Detect which cell encompasses the target text, then output its (X, Y) center coordinate. 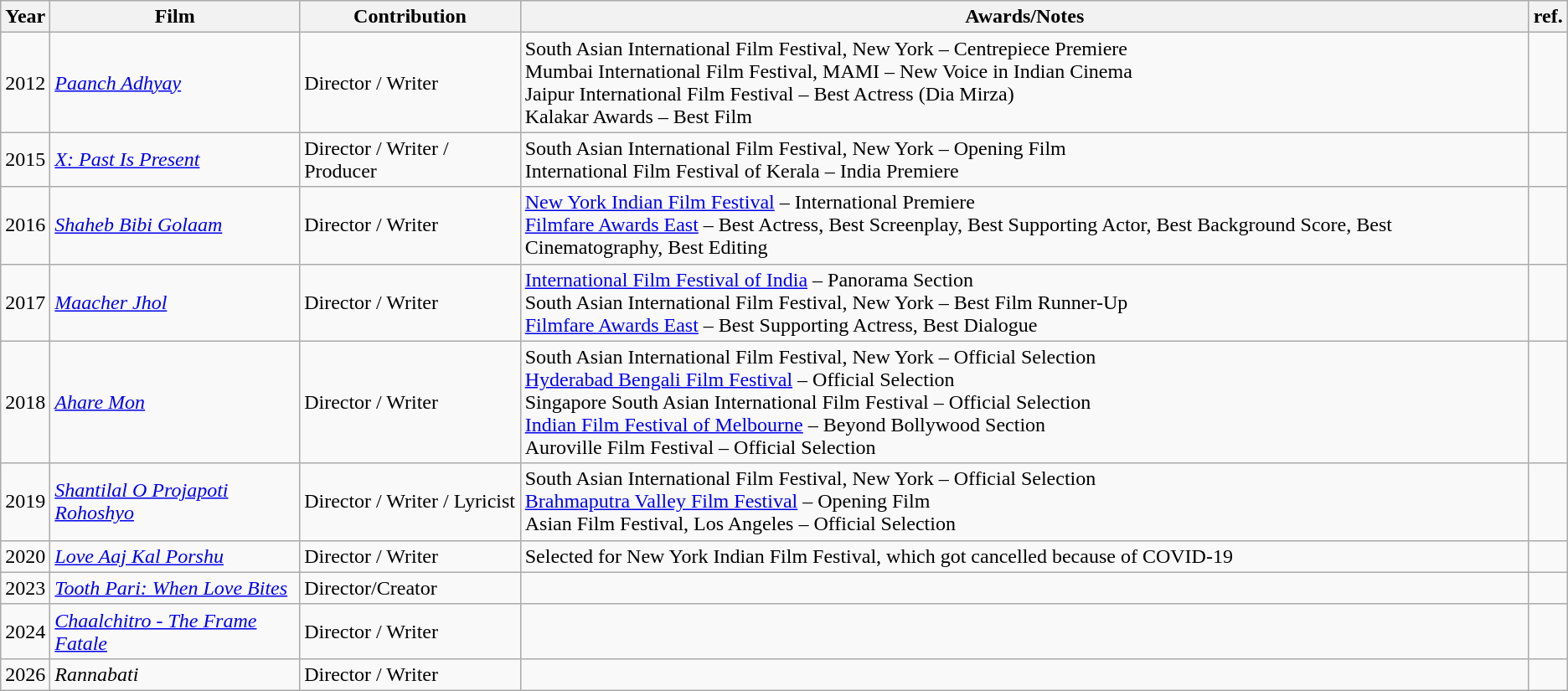
ref. (1548, 17)
2026 (25, 674)
Director / Writer / Producer (410, 159)
2023 (25, 588)
Love Aaj Kal Porshu (175, 556)
2019 (25, 502)
X: Past Is Present (175, 159)
Paanch Adhyay (175, 82)
2018 (25, 402)
2012 (25, 82)
Shantilal O Projapoti Rohoshyo (175, 502)
Awards/Notes (1024, 17)
Shaheb Bibi Golaam (175, 225)
Contribution (410, 17)
Chaalchitro - The Frame Fatale (175, 632)
Selected for New York Indian Film Festival, which got cancelled because of COVID-19 (1024, 556)
2016 (25, 225)
2015 (25, 159)
Rannabati (175, 674)
2024 (25, 632)
Maacher Jhol (175, 302)
Director/Creator (410, 588)
Tooth Pari: When Love Bites (175, 588)
South Asian International Film Festival, New York – Opening FilmInternational Film Festival of Kerala – India Premiere (1024, 159)
Director / Writer / Lyricist (410, 502)
Year (25, 17)
Film (175, 17)
2020 (25, 556)
Ahare Mon (175, 402)
2017 (25, 302)
